Determine the (X, Y) coordinate at the center of the cell enclosing the given text.  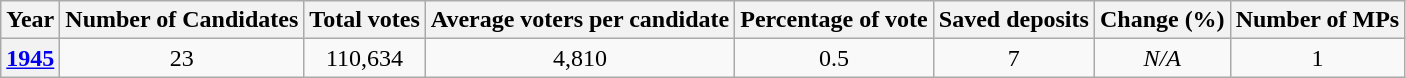
N/A (1162, 58)
Percentage of vote (834, 20)
23 (182, 58)
Saved deposits (1014, 20)
110,634 (365, 58)
Total votes (365, 20)
1945 (30, 58)
Number of MPs (1318, 20)
Average voters per candidate (580, 20)
4,810 (580, 58)
1 (1318, 58)
7 (1014, 58)
0.5 (834, 58)
Year (30, 20)
Number of Candidates (182, 20)
Change (%) (1162, 20)
